Determine the [X, Y] coordinate at the center of the cell enclosing the given text.  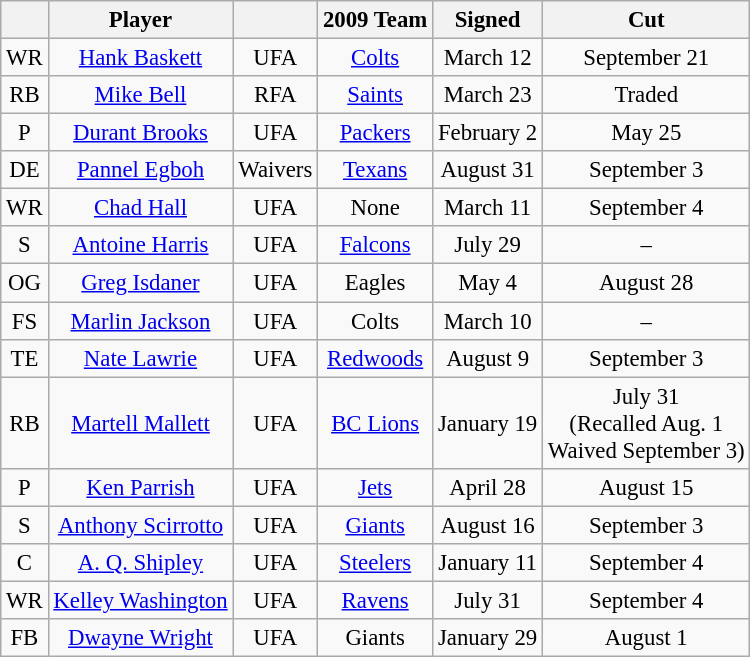
TE [24, 358]
OG [24, 283]
Antoine Harris [140, 245]
May 25 [646, 133]
Marlin Jackson [140, 321]
March 10 [488, 321]
August 1 [646, 638]
August 31 [488, 170]
March 12 [488, 58]
Signed [488, 20]
January 11 [488, 563]
Durant Brooks [140, 133]
March 23 [488, 95]
BC Lions [376, 423]
Mike Bell [140, 95]
RFA [276, 95]
FB [24, 638]
DE [24, 170]
FS [24, 321]
Nate Lawrie [140, 358]
Redwoods [376, 358]
Kelley Washington [140, 600]
Dwayne Wright [140, 638]
March 11 [488, 208]
Traded [646, 95]
July 31(Recalled Aug. 1Waived September 3) [646, 423]
May 4 [488, 283]
August 9 [488, 358]
Waivers [276, 170]
July 31 [488, 600]
Texans [376, 170]
Cut [646, 20]
Pannel Egboh [140, 170]
August 16 [488, 525]
2009 Team [376, 20]
April 28 [488, 487]
August 28 [646, 283]
Martell Mallett [140, 423]
Chad Hall [140, 208]
September 21 [646, 58]
None [376, 208]
Greg Isdaner [140, 283]
Hank Baskett [140, 58]
Packers [376, 133]
August 15 [646, 487]
Falcons [376, 245]
Eagles [376, 283]
July 29 [488, 245]
Jets [376, 487]
A. Q. Shipley [140, 563]
January 19 [488, 423]
Ravens [376, 600]
January 29 [488, 638]
Ken Parrish [140, 487]
C [24, 563]
Anthony Scirrotto [140, 525]
Player [140, 20]
Saints [376, 95]
February 2 [488, 133]
Steelers [376, 563]
